Output the [x, y] coordinate of the center of the cell containing the given text.  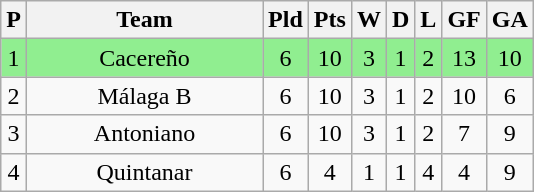
7 [464, 134]
Málaga B [144, 96]
Antoniano [144, 134]
Quintanar [144, 172]
13 [464, 58]
Pts [330, 20]
P [14, 20]
Pld [286, 20]
L [428, 20]
Team [144, 20]
D [400, 20]
Cacereño [144, 58]
W [368, 20]
GA [510, 20]
GF [464, 20]
